Provide the (X, Y) coordinate of the cell's center where the given text is located.  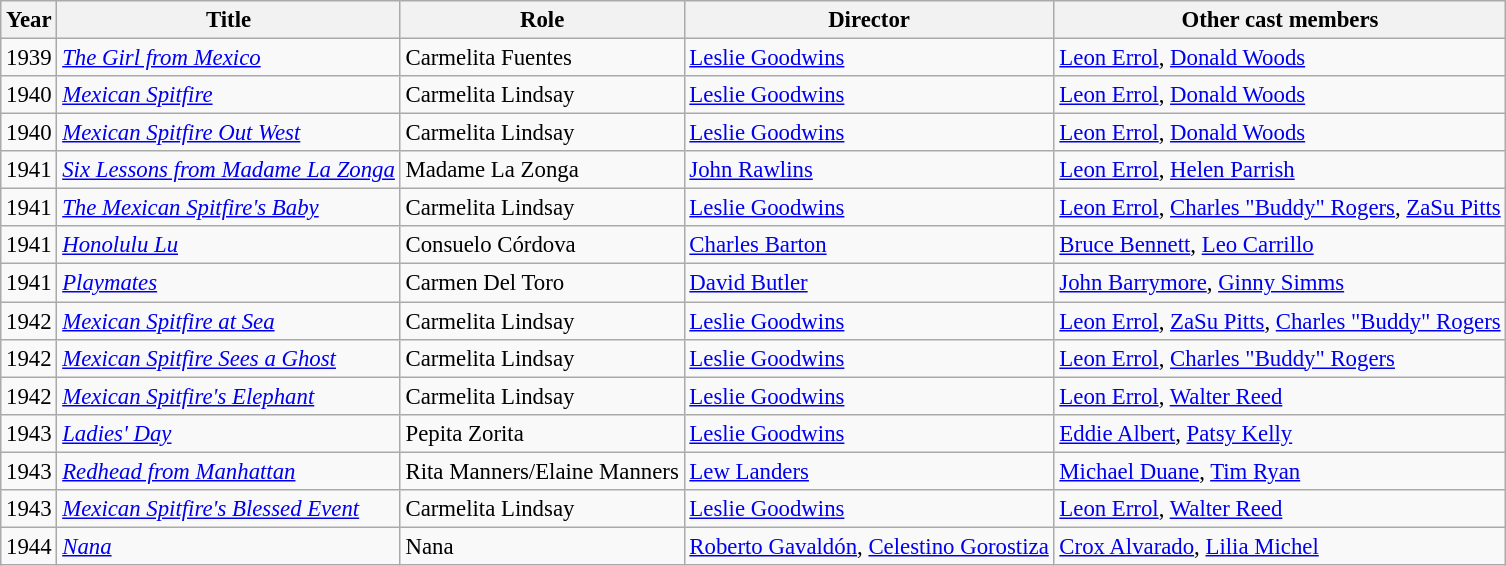
Bruce Bennett, Leo Carrillo (1280, 245)
Year (29, 20)
Leon Errol, Charles "Buddy" Rogers (1280, 358)
Playmates (228, 283)
Eddie Albert, Patsy Kelly (1280, 433)
Carmelita Fuentes (542, 58)
Mexican Spitfire's Elephant (228, 396)
Leon Errol, ZaSu Pitts, Charles "Buddy" Rogers (1280, 321)
John Rawlins (869, 170)
Lew Landers (869, 471)
Title (228, 20)
Michael Duane, Tim Ryan (1280, 471)
Mexican Spitfire's Blessed Event (228, 509)
Pepita Zorita (542, 433)
1939 (29, 58)
Mexican Spitfire at Sea (228, 321)
Roberto Gavaldón, Celestino Gorostiza (869, 546)
Mexican Spitfire Sees a Ghost (228, 358)
Ladies' Day (228, 433)
Director (869, 20)
Carmen Del Toro (542, 283)
Leon Errol, Charles "Buddy" Rogers, ZaSu Pitts (1280, 208)
Rita Manners/Elaine Manners (542, 471)
Other cast members (1280, 20)
John Barrymore, Ginny Simms (1280, 283)
Leon Errol, Helen Parrish (1280, 170)
Six Lessons from Madame La Zonga (228, 170)
Mexican Spitfire Out West (228, 133)
David Butler (869, 283)
Honolulu Lu (228, 245)
Crox Alvarado, Lilia Michel (1280, 546)
The Mexican Spitfire's Baby (228, 208)
1944 (29, 546)
Madame La Zonga (542, 170)
Charles Barton (869, 245)
Mexican Spitfire (228, 95)
The Girl from Mexico (228, 58)
Redhead from Manhattan (228, 471)
Role (542, 20)
Consuelo Córdova (542, 245)
